Locate the cell with the specified text and output its (x, y) center coordinate. 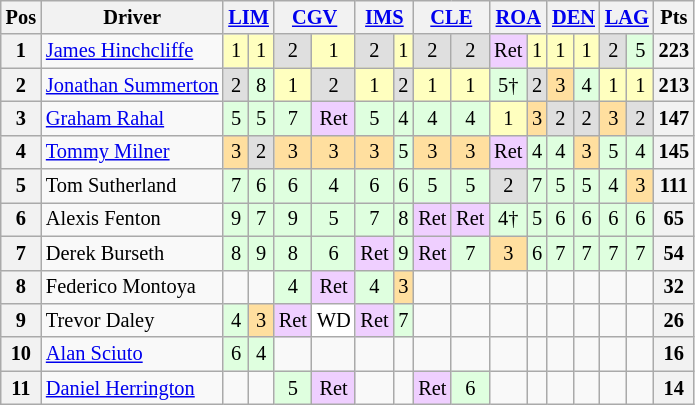
DEN (574, 17)
54 (674, 253)
WD (334, 320)
32 (674, 287)
CGV (315, 17)
10 (21, 354)
16 (674, 354)
11 (21, 388)
Alan Sciuto (132, 354)
Graham Rahal (132, 118)
Pts (674, 17)
Tom Sutherland (132, 186)
Driver (132, 17)
ROA (518, 17)
Federico Montoya (132, 287)
4† (508, 219)
CLE (451, 17)
Daniel Herrington (132, 388)
Jonathan Summerton (132, 85)
223 (674, 51)
LAG (627, 17)
14 (674, 388)
26 (674, 320)
145 (674, 152)
Alexis Fenton (132, 219)
Derek Burseth (132, 253)
213 (674, 85)
IMS (384, 17)
147 (674, 118)
LIM (248, 17)
65 (674, 219)
Tommy Milner (132, 152)
James Hinchcliffe (132, 51)
Pos (21, 17)
Trevor Daley (132, 320)
5† (508, 85)
111 (674, 186)
